Pinpoint the cell where the given text exists, returning its [X, Y] midpoint coordinate. 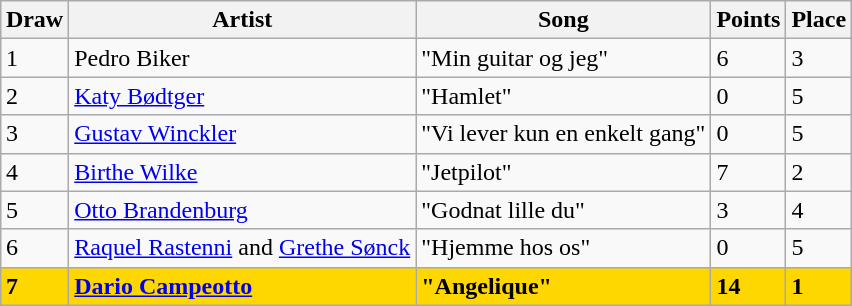
Points [748, 20]
Artist [242, 20]
Pedro Biker [242, 58]
"Hjemme hos os" [564, 248]
"Min guitar og jeg" [564, 58]
"Hamlet" [564, 96]
"Angelique" [564, 286]
Song [564, 20]
Dario Campeotto [242, 286]
Place [819, 20]
Raquel Rastenni and Grethe Sønck [242, 248]
Birthe Wilke [242, 172]
Gustav Winckler [242, 134]
Draw [34, 20]
Katy Bødtger [242, 96]
Otto Brandenburg [242, 210]
"Jetpilot" [564, 172]
"Vi lever kun en enkelt gang" [564, 134]
14 [748, 286]
"Godnat lille du" [564, 210]
